Locate the cell with the specified text and output its [X, Y] center coordinate. 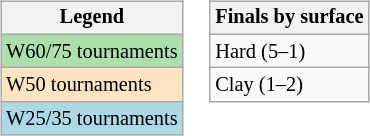
Hard (5–1) [289, 51]
Legend [92, 18]
W25/35 tournaments [92, 119]
Clay (1–2) [289, 85]
Finals by surface [289, 18]
W50 tournaments [92, 85]
W60/75 tournaments [92, 51]
